Provide the [x, y] coordinate of the cell's center where the given text is located.  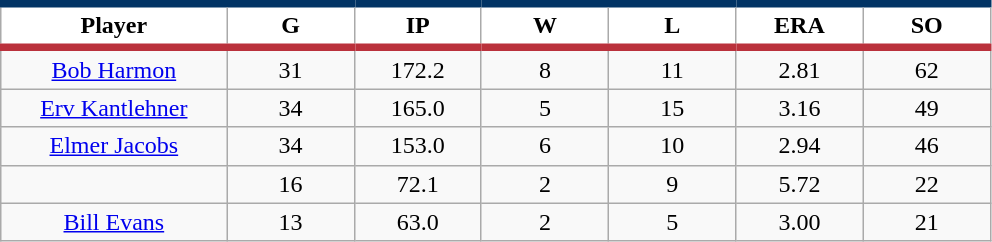
153.0 [418, 146]
6 [544, 146]
16 [290, 184]
G [290, 26]
3.16 [800, 108]
5.72 [800, 184]
9 [672, 184]
13 [290, 222]
172.2 [418, 68]
46 [926, 146]
ERA [800, 26]
8 [544, 68]
21 [926, 222]
31 [290, 68]
Erv Kantlehner [114, 108]
W [544, 26]
165.0 [418, 108]
IP [418, 26]
11 [672, 68]
49 [926, 108]
10 [672, 146]
2.81 [800, 68]
Player [114, 26]
2.94 [800, 146]
SO [926, 26]
Bob Harmon [114, 68]
22 [926, 184]
Bill Evans [114, 222]
3.00 [800, 222]
72.1 [418, 184]
15 [672, 108]
L [672, 26]
63.0 [418, 222]
62 [926, 68]
Elmer Jacobs [114, 146]
